Provide the [X, Y] coordinate of the cell's center where the given text is located.  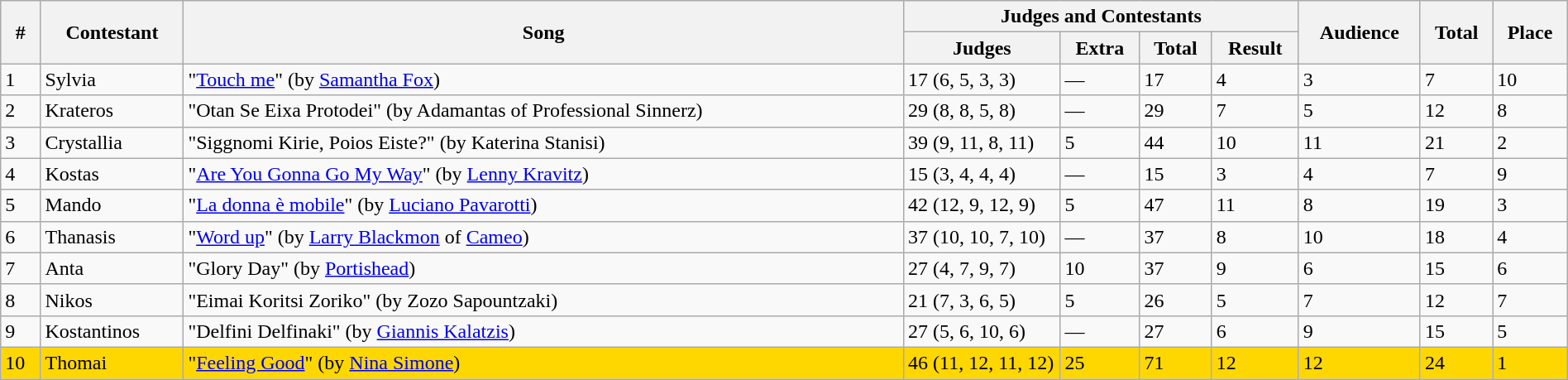
29 (8, 8, 5, 8) [982, 111]
39 (9, 11, 8, 11) [982, 142]
37 (10, 10, 7, 10) [982, 237]
19 [1456, 205]
24 [1456, 363]
Judges [982, 48]
"Eimai Koritsi Zoriko" (by Zozo Sapountzaki) [544, 300]
21 (7, 3, 6, 5) [982, 300]
Crystallia [112, 142]
15 (3, 4, 4, 4) [982, 174]
"La donna è mobile" (by Luciano Pavarotti) [544, 205]
Audience [1360, 32]
25 [1100, 363]
"Otan Se Eixa Protodei" (by Adamantas of Professional Sinnerz) [544, 111]
27 (5, 6, 10, 6) [982, 331]
Sylvia [112, 79]
Thomai [112, 363]
Nikos [112, 300]
18 [1456, 237]
"Delfini Delfinaki" (by Giannis Kalatzis) [544, 331]
Kostantinos [112, 331]
27 [1176, 331]
"Glory Day" (by Portishead) [544, 268]
# [21, 32]
"Word up" (by Larry Blackmon of Cameo) [544, 237]
Result [1255, 48]
21 [1456, 142]
46 (11, 12, 11, 12) [982, 363]
Extra [1100, 48]
"Feeling Good" (by Nina Simone) [544, 363]
29 [1176, 111]
Anta [112, 268]
Place [1530, 32]
47 [1176, 205]
Krateros [112, 111]
Song [544, 32]
"Siggnomi Kirie, Poios Eiste?" (by Katerina Stanisi) [544, 142]
Mando [112, 205]
Judges and Contestants [1102, 17]
44 [1176, 142]
"Touch me" (by Samantha Fox) [544, 79]
17 [1176, 79]
Thanasis [112, 237]
Contestant [112, 32]
71 [1176, 363]
42 (12, 9, 12, 9) [982, 205]
17 (6, 5, 3, 3) [982, 79]
"Are You Gonna Go My Way" (by Lenny Kravitz) [544, 174]
Kostas [112, 174]
26 [1176, 300]
27 (4, 7, 9, 7) [982, 268]
